Extract the (x, y) coordinate from the center of the cell holding the provided text.  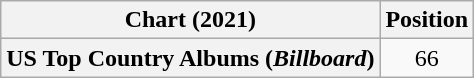
66 (427, 58)
US Top Country Albums (Billboard) (190, 58)
Chart (2021) (190, 20)
Position (427, 20)
